Find where the given text appears and provide that cell's center as [X, Y] coordinate. 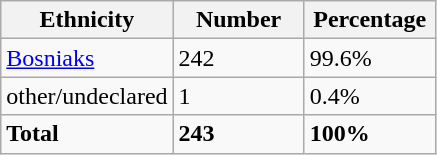
1 [238, 96]
Total [87, 134]
99.6% [370, 58]
242 [238, 58]
243 [238, 134]
0.4% [370, 96]
Bosniaks [87, 58]
Number [238, 20]
Ethnicity [87, 20]
Percentage [370, 20]
100% [370, 134]
other/undeclared [87, 96]
